Detect which cell encompasses the target text, then output its [x, y] center coordinate. 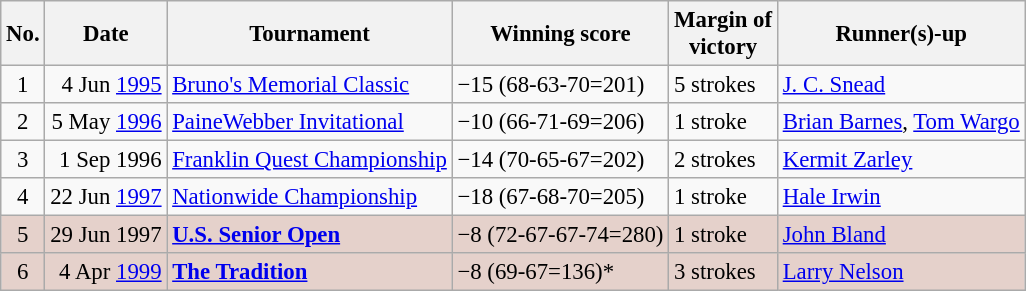
Winning score [560, 34]
2 strokes [724, 160]
2 [23, 122]
1 [23, 85]
Brian Barnes, Tom Wargo [901, 122]
5 May 1996 [106, 122]
3 [23, 160]
Hale Irwin [901, 197]
−14 (70-65-67=202) [560, 160]
Tournament [310, 34]
−10 (66-71-69=206) [560, 122]
22 Jun 1997 [106, 197]
Margin ofvictory [724, 34]
4 [23, 197]
Nationwide Championship [310, 197]
John Bland [901, 235]
Kermit Zarley [901, 160]
4 Jun 1995 [106, 85]
Bruno's Memorial Classic [310, 85]
1 Sep 1996 [106, 160]
Date [106, 34]
5 [23, 235]
J. C. Snead [901, 85]
−18 (67-68-70=205) [560, 197]
−8 (72-67-67-74=280) [560, 235]
No. [23, 34]
−15 (68-63-70=201) [560, 85]
Franklin Quest Championship [310, 160]
5 strokes [724, 85]
Runner(s)-up [901, 34]
29 Jun 1997 [106, 235]
U.S. Senior Open [310, 235]
PaineWebber Invitational [310, 122]
